Search for the cell housing the specified text and yield its (X, Y) center coordinate. 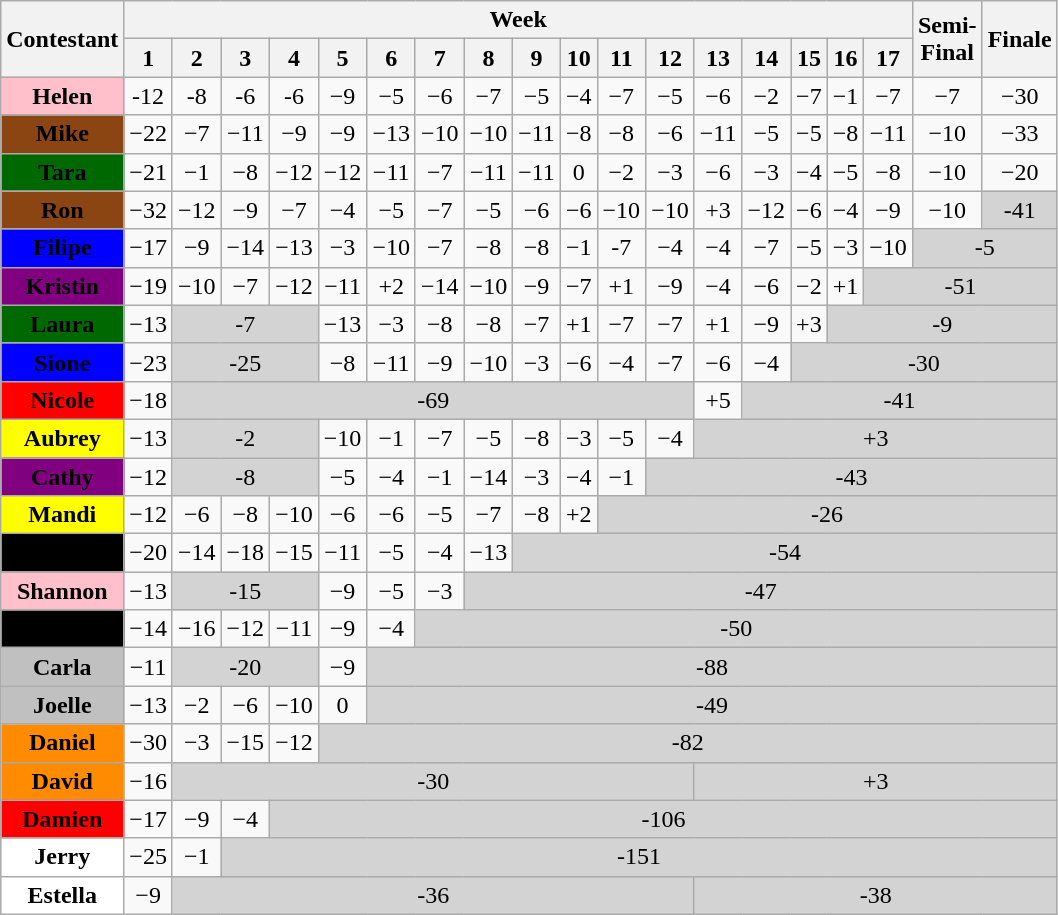
Kristin (62, 286)
2 (196, 58)
7 (440, 58)
9 (537, 58)
Damien (62, 819)
Aubrey (62, 438)
Contestant (62, 39)
13 (718, 58)
−22 (148, 134)
−19 (148, 286)
Mandi (62, 515)
Semi-Final (947, 39)
-69 (433, 400)
6 (392, 58)
-49 (712, 705)
-5 (984, 248)
Mike (62, 134)
-50 (736, 629)
-38 (876, 895)
Week (518, 20)
Jerry (62, 857)
-20 (245, 667)
David (62, 781)
-106 (664, 819)
-82 (688, 743)
Blaine (62, 629)
14 (766, 58)
-26 (827, 515)
-47 (760, 591)
17 (888, 58)
11 (622, 58)
Filipe (62, 248)
-151 (639, 857)
−33 (1020, 134)
Laura (62, 324)
Cathy (62, 477)
Dane (62, 553)
-9 (942, 324)
−21 (148, 172)
-54 (785, 553)
-88 (712, 667)
5 (342, 58)
Carla (62, 667)
Helen (62, 96)
8 (488, 58)
Shannon (62, 591)
-15 (245, 591)
Estella (62, 895)
-43 (852, 477)
Sione (62, 362)
10 (578, 58)
-51 (960, 286)
-36 (433, 895)
−25 (148, 857)
4 (294, 58)
16 (846, 58)
3 (246, 58)
Nicole (62, 400)
-25 (245, 362)
+5 (718, 400)
-2 (245, 438)
Daniel (62, 743)
Tara (62, 172)
12 (670, 58)
1 (148, 58)
Finale (1020, 39)
-12 (148, 96)
Joelle (62, 705)
−23 (148, 362)
15 (810, 58)
−32 (148, 210)
Ron (62, 210)
